Identify which cell holds the provided text, then report its (X, Y) central coordinate. 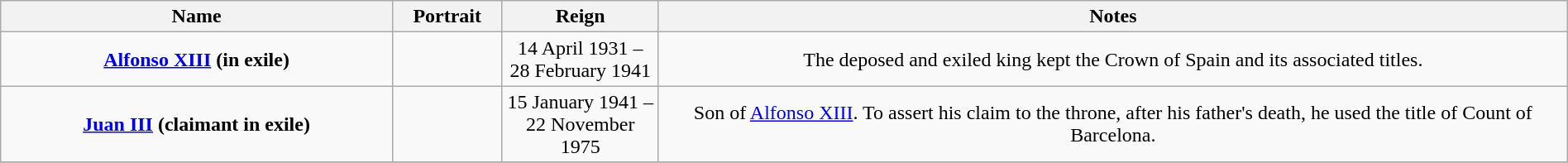
Juan III (claimant in exile) (197, 124)
14 April 1931 – 28 February 1941 (581, 60)
Son of Alfonso XIII. To assert his claim to the throne, after his father's death, he used the title of Count of Barcelona. (1113, 124)
Reign (581, 17)
The deposed and exiled king kept the Crown of Spain and its associated titles. (1113, 60)
15 January 1941 – 22 November 1975 (581, 124)
Alfonso XIII (in exile) (197, 60)
Notes (1113, 17)
Portrait (447, 17)
Name (197, 17)
